Capture the cell that displays the provided text and extract its (x, y) central coordinate. 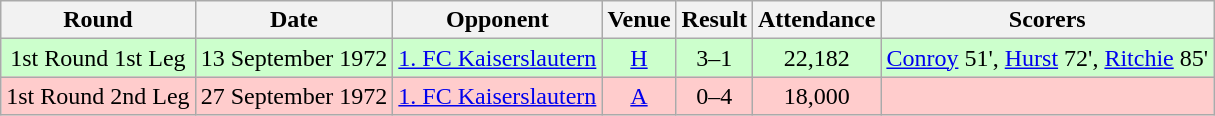
3–1 (714, 58)
13 September 1972 (294, 58)
H (639, 58)
Conroy 51', Hurst 72', Ritchie 85' (1048, 58)
Result (714, 20)
Attendance (816, 20)
Scorers (1048, 20)
Opponent (498, 20)
18,000 (816, 96)
27 September 1972 (294, 96)
Venue (639, 20)
1st Round 1st Leg (98, 58)
A (639, 96)
Round (98, 20)
22,182 (816, 58)
Date (294, 20)
1st Round 2nd Leg (98, 96)
0–4 (714, 96)
